Return the (X, Y) coordinate for the center point of the cell that contains the specified text.  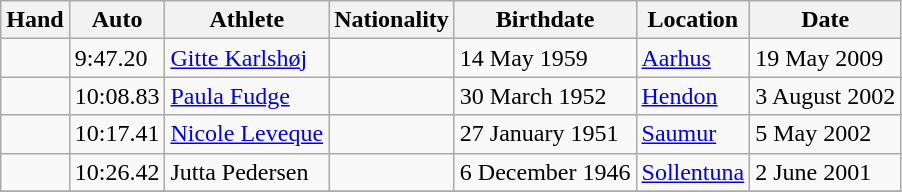
Nationality (392, 20)
Athlete (247, 20)
3 August 2002 (826, 96)
6 December 1946 (545, 172)
Auto (117, 20)
Jutta Pedersen (247, 172)
19 May 2009 (826, 58)
10:08.83 (117, 96)
Paula Fudge (247, 96)
14 May 1959 (545, 58)
Hand (35, 20)
27 January 1951 (545, 134)
30 March 1952 (545, 96)
10:26.42 (117, 172)
10:17.41 (117, 134)
Hendon (693, 96)
Birthdate (545, 20)
9:47.20 (117, 58)
Saumur (693, 134)
Aarhus (693, 58)
Location (693, 20)
5 May 2002 (826, 134)
Gitte Karlshøj (247, 58)
Sollentuna (693, 172)
2 June 2001 (826, 172)
Nicole Leveque (247, 134)
Date (826, 20)
